Search for the cell housing the specified text and yield its [x, y] center coordinate. 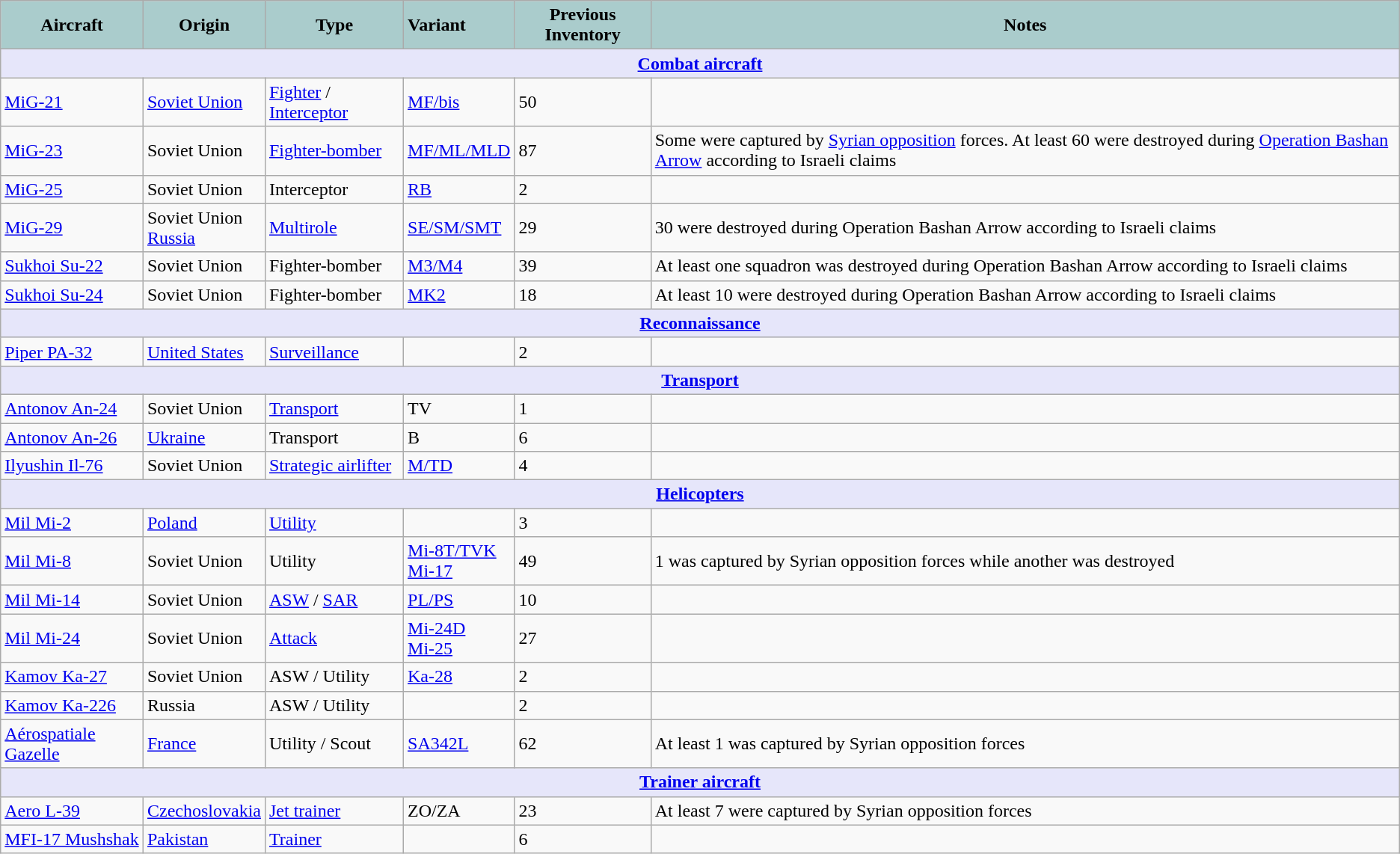
27 [583, 639]
Mil Mi-8 [72, 561]
MF/ML/MLD [459, 151]
Helicopters [700, 494]
France [203, 743]
Utility / Scout [334, 743]
49 [583, 561]
Ka-28 [459, 677]
Antonov An-24 [72, 408]
Piper PA-32 [72, 351]
1 [583, 408]
Jet trainer [334, 811]
SE/SM/SMT [459, 227]
Mi-24DMi-25 [459, 639]
M3/M4 [459, 266]
Interceptor [334, 189]
RB [459, 189]
23 [583, 811]
Variant [459, 25]
Sukhoi Su-22 [72, 266]
United States [203, 351]
SA342L [459, 743]
4 [583, 466]
M/TD [459, 466]
62 [583, 743]
Strategic airlifter [334, 466]
Russia [203, 705]
29 [583, 227]
Multirole [334, 227]
10 [583, 600]
B [459, 437]
At least 1 was captured by Syrian opposition forces [1025, 743]
Ukraine [203, 437]
PL/PS [459, 600]
39 [583, 266]
Kamov Ka-226 [72, 705]
Aérospatiale Gazelle [72, 743]
Type [334, 25]
MiG-23 [72, 151]
At least 10 were destroyed during Operation Bashan Arrow according to Israeli claims [1025, 295]
MiG-21 [72, 102]
TV [459, 408]
Origin [203, 25]
Antonov An-26 [72, 437]
Mil Mi-14 [72, 600]
Mil Mi-24 [72, 639]
MK2 [459, 295]
Aero L-39 [72, 811]
30 were destroyed during Operation Bashan Arrow according to Israeli claims [1025, 227]
Fighter / Interceptor [334, 102]
MiG-29 [72, 227]
Attack [334, 639]
1 was captured by Syrian opposition forces while another was destroyed [1025, 561]
Ilyushin Il-76 [72, 466]
Previous Inventory [583, 25]
ZO/ZA [459, 811]
87 [583, 151]
Combat aircraft [700, 64]
Reconnaissance [700, 323]
Kamov Ka-27 [72, 677]
Trainer [334, 839]
Trainer aircraft [700, 782]
Aircraft [72, 25]
50 [583, 102]
Pakistan [203, 839]
18 [583, 295]
Poland [203, 523]
Surveillance [334, 351]
Mi-8T/TVKMi-17 [459, 561]
Czechoslovakia [203, 811]
Sukhoi Su-24 [72, 295]
At least 7 were captured by Syrian opposition forces [1025, 811]
MFI-17 Mushshak [72, 839]
Soviet UnionRussia [203, 227]
ASW / SAR [334, 600]
Mil Mi-2 [72, 523]
MiG-25 [72, 189]
Some were captured by Syrian opposition forces. At least 60 were destroyed during Operation Bashan Arrow according to Israeli claims [1025, 151]
3 [583, 523]
At least one squadron was destroyed during Operation Bashan Arrow according to Israeli claims [1025, 266]
MF/bis [459, 102]
Notes [1025, 25]
